Output the (X, Y) coordinate of the center of the cell containing the given text.  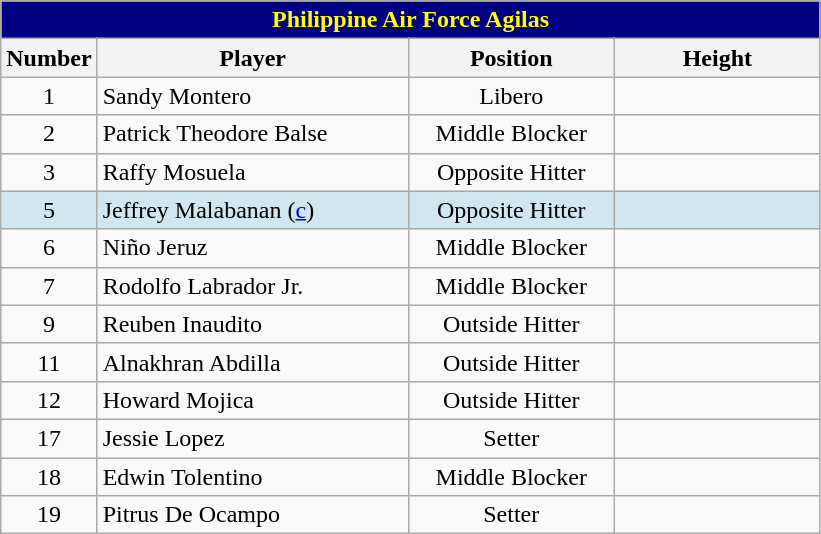
Number (49, 58)
Reuben Inaudito (252, 324)
Pitrus De Ocampo (252, 515)
Edwin Tolentino (252, 477)
Height (717, 58)
7 (49, 286)
2 (49, 134)
17 (49, 438)
Howard Mojica (252, 400)
Raffy Mosuela (252, 172)
Niño Jeruz (252, 248)
6 (49, 248)
Sandy Montero (252, 96)
19 (49, 515)
12 (49, 400)
Jeffrey Malabanan (c) (252, 210)
5 (49, 210)
Jessie Lopez (252, 438)
Rodolfo Labrador Jr. (252, 286)
Libero (511, 96)
9 (49, 324)
Alnakhran Abdilla (252, 362)
18 (49, 477)
Patrick Theodore Balse (252, 134)
Player (252, 58)
3 (49, 172)
Position (511, 58)
Philippine Air Force Agilas (411, 20)
11 (49, 362)
1 (49, 96)
